Output the [X, Y] coordinate of the center of the cell containing the given text.  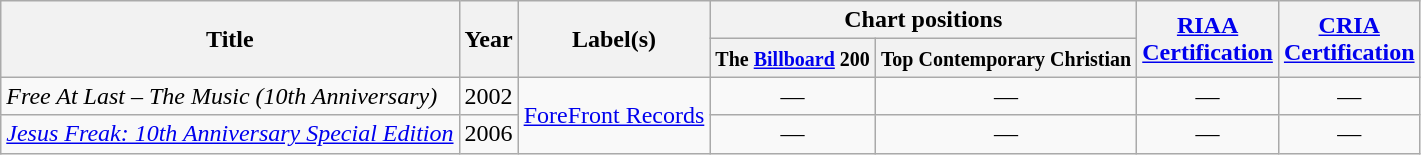
Top Contemporary Christian [1006, 58]
Free At Last – The Music (10th Anniversary) [230, 96]
ForeFront Records [614, 115]
2006 [488, 134]
Label(s) [614, 39]
The Billboard 200 [793, 58]
Title [230, 39]
2002 [488, 96]
RIAA Certification [1208, 39]
Chart positions [924, 20]
CRIA Certification [1349, 39]
Year [488, 39]
Jesus Freak: 10th Anniversary Special Edition [230, 134]
